Return (x, y) of the center of cell containing provided text 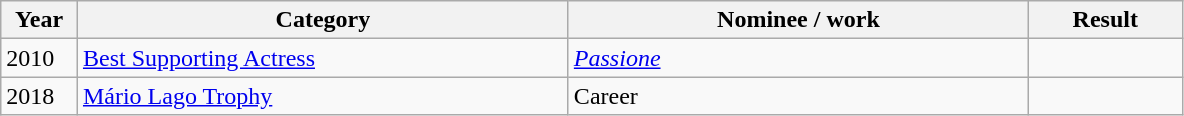
2018 (40, 96)
Mário Lago Trophy (322, 96)
Career (798, 96)
Category (322, 20)
Passione (798, 58)
Nominee / work (798, 20)
2010 (40, 58)
Best Supporting Actress (322, 58)
Year (40, 20)
Result (1106, 20)
